Determine the (X, Y) coordinate at the center of the cell enclosing the given text.  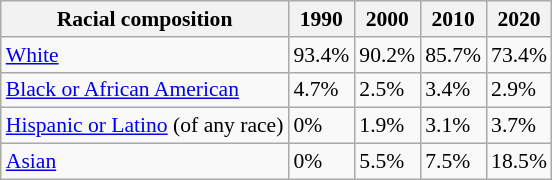
18.5% (519, 162)
2010 (453, 19)
3.7% (519, 126)
85.7% (453, 55)
93.4% (321, 55)
Racial composition (145, 19)
1.9% (387, 126)
White (145, 55)
1990 (321, 19)
2020 (519, 19)
3.1% (453, 126)
73.4% (519, 55)
2.5% (387, 90)
7.5% (453, 162)
2000 (387, 19)
3.4% (453, 90)
Hispanic or Latino (of any race) (145, 126)
Asian (145, 162)
2.9% (519, 90)
90.2% (387, 55)
Black or African American (145, 90)
5.5% (387, 162)
4.7% (321, 90)
